Pinpoint the cell where the given text exists, returning its [X, Y] midpoint coordinate. 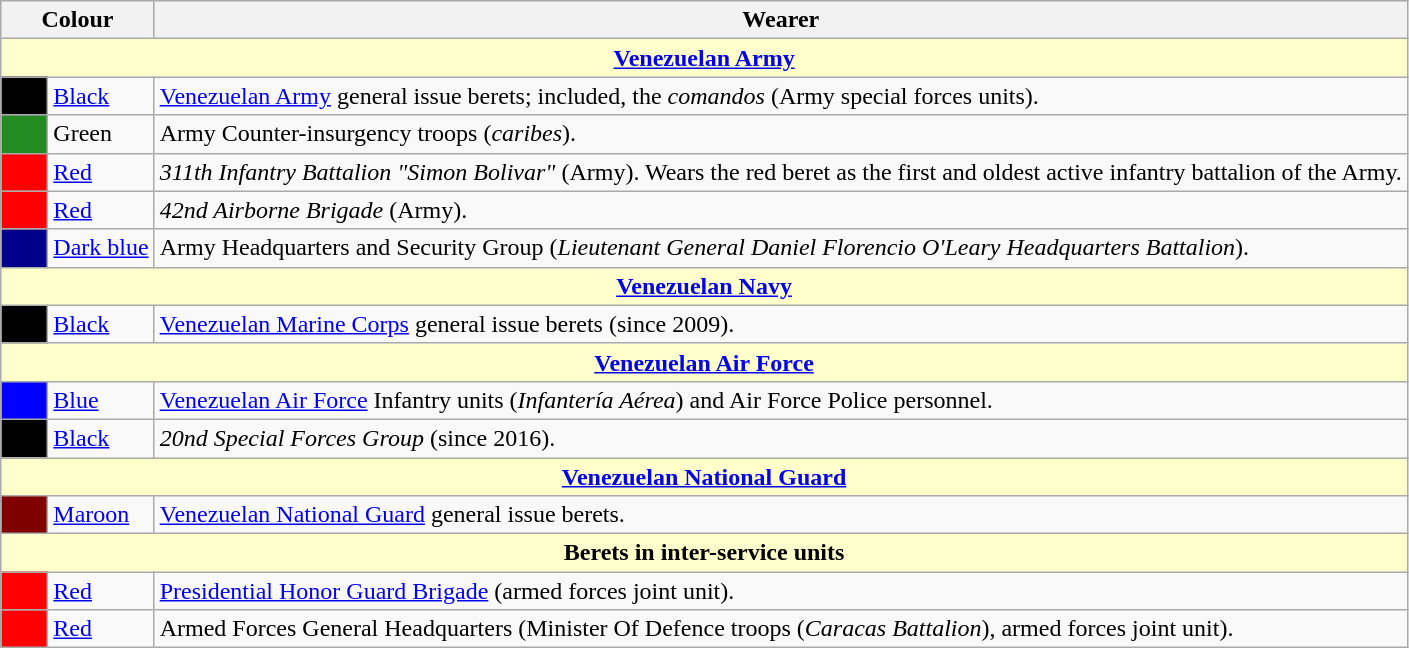
Berets in inter-service units [704, 553]
Dark blue [101, 248]
Wearer [780, 20]
Colour [78, 20]
Presidential Honor Guard Brigade (armed forces joint unit). [780, 591]
311th Infantry Battalion "Simon Bolivar" (Army). Wears the red beret as the first and oldest active infantry battalion of the Army. [780, 172]
Venezuelan National Guard [704, 477]
Venezuelan Air Force Infantry units (Infantería Aérea) and Air Force Police personnel. [780, 400]
Venezuelan National Guard general issue berets. [780, 515]
Venezuelan Army [704, 58]
Army Headquarters and Security Group (Lieutenant General Daniel Florencio O'Leary Headquarters Battalion). [780, 248]
Venezuelan Marine Corps general issue berets (since 2009). [780, 324]
Army Counter-insurgency troops (caribes). [780, 134]
Venezuelan Navy [704, 286]
Armed Forces General Headquarters (Minister Of Defence troops (Caracas Battalion), armed forces joint unit). [780, 629]
42nd Airborne Brigade (Army). [780, 210]
Venezuelan Army general issue berets; included, the comandos (Army special forces units). [780, 96]
20nd Special Forces Group (since 2016). [780, 438]
Maroon [101, 515]
Green [101, 134]
Blue [101, 400]
Venezuelan Air Force [704, 362]
